From the cell containing the given text, extract its center point as (x, y) coordinate. 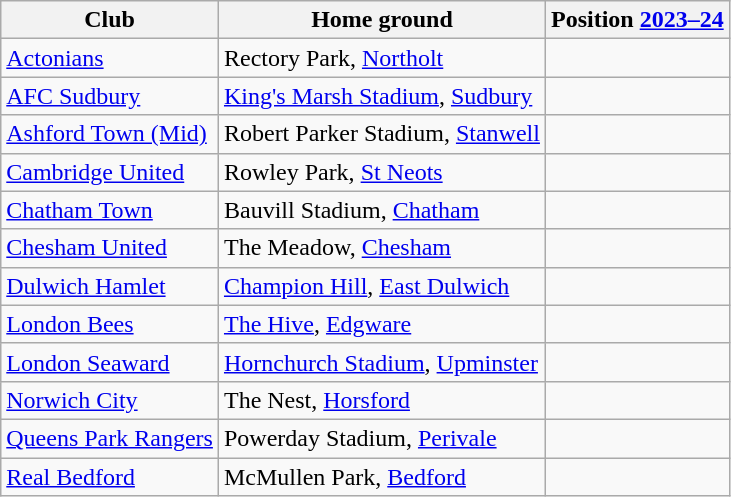
Queens Park Rangers (110, 438)
Norwich City (110, 400)
The Hive, Edgware (382, 324)
Cambridge United (110, 172)
London Seaward (110, 362)
Rectory Park, Northolt (382, 58)
Rowley Park, St Neots (382, 172)
Hornchurch Stadium, Upminster (382, 362)
Powerday Stadium, Perivale (382, 438)
Bauvill Stadium, Chatham (382, 210)
Chesham United (110, 248)
Ashford Town (Mid) (110, 134)
King's Marsh Stadium, Sudbury (382, 96)
AFC Sudbury (110, 96)
Robert Parker Stadium, Stanwell (382, 134)
Chatham Town (110, 210)
Champion Hill, East Dulwich (382, 286)
Actonians (110, 58)
McMullen Park, Bedford (382, 477)
The Nest, Horsford (382, 400)
Club (110, 20)
Home ground (382, 20)
Dulwich Hamlet (110, 286)
Position 2023–24 (637, 20)
London Bees (110, 324)
Real Bedford (110, 477)
The Meadow, Chesham (382, 248)
